For the text-containing cell, return its midpoint in (X, Y) coordinate format. 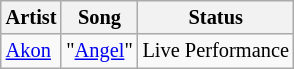
Live Performance (216, 51)
Status (216, 17)
Song (99, 17)
Artist (32, 17)
"Angel" (99, 51)
Akon (32, 51)
